Output the (x, y) coordinate of the center of the cell containing the given text.  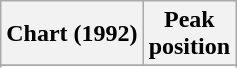
Chart (1992) (72, 34)
Peakposition (189, 34)
